Locate the cell with the specified text and output its (X, Y) center coordinate. 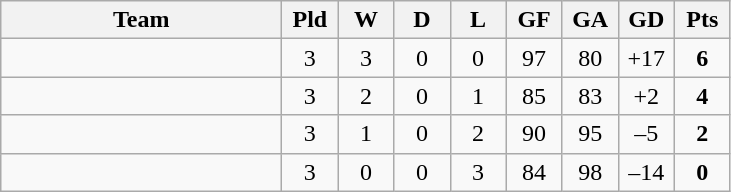
Pts (702, 20)
97 (534, 58)
98 (590, 172)
+17 (646, 58)
95 (590, 134)
D (422, 20)
+2 (646, 96)
GD (646, 20)
–5 (646, 134)
L (478, 20)
84 (534, 172)
80 (590, 58)
Team (142, 20)
90 (534, 134)
W (366, 20)
85 (534, 96)
83 (590, 96)
GA (590, 20)
–14 (646, 172)
Pld (310, 20)
4 (702, 96)
6 (702, 58)
GF (534, 20)
